Pinpoint the cell where the given text exists, returning its [X, Y] midpoint coordinate. 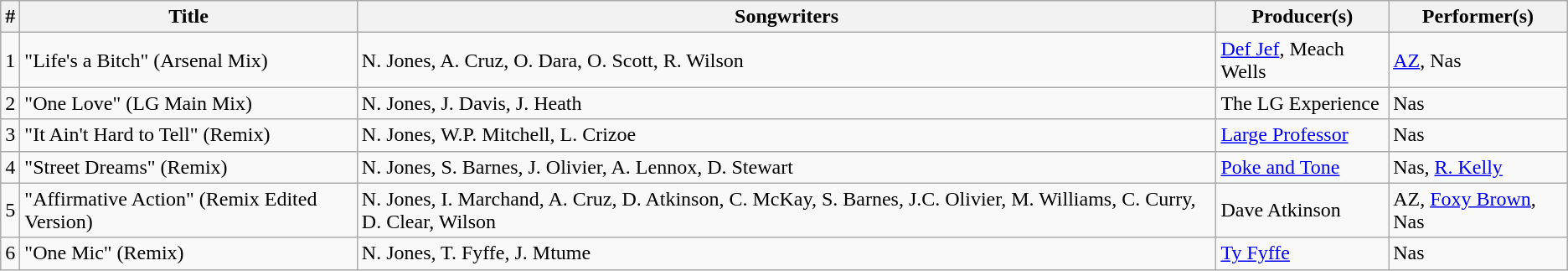
4 [10, 167]
"Life's a Bitch" (Arsenal Mix) [188, 60]
"It Ain't Hard to Tell" (Remix) [188, 135]
N. Jones, T. Fyffe, J. Mtume [787, 253]
Large Professor [1302, 135]
Nas, R. Kelly [1478, 167]
Songwriters [787, 17]
"Affirmative Action" (Remix Edited Version) [188, 210]
Dave Atkinson [1302, 210]
The LG Experience [1302, 103]
2 [10, 103]
Performer(s) [1478, 17]
N. Jones, I. Marchand, A. Cruz, D. Atkinson, C. McKay, S. Barnes, J.C. Olivier, M. Williams, C. Curry, D. Clear, Wilson [787, 210]
"One Mic" (Remix) [188, 253]
Def Jef, Meach Wells [1302, 60]
N. Jones, W.P. Mitchell, L. Crizoe [787, 135]
1 [10, 60]
"One Love" (LG Main Mix) [188, 103]
Ty Fyffe [1302, 253]
AZ, Nas [1478, 60]
# [10, 17]
Producer(s) [1302, 17]
"Street Dreams" (Remix) [188, 167]
N. Jones, J. Davis, J. Heath [787, 103]
6 [10, 253]
N. Jones, A. Cruz, O. Dara, O. Scott, R. Wilson [787, 60]
Title [188, 17]
3 [10, 135]
5 [10, 210]
N. Jones, S. Barnes, J. Olivier, A. Lennox, D. Stewart [787, 167]
AZ, Foxy Brown, Nas [1478, 210]
Poke and Tone [1302, 167]
